Find where the given text appears and provide that cell's center as [x, y] coordinate. 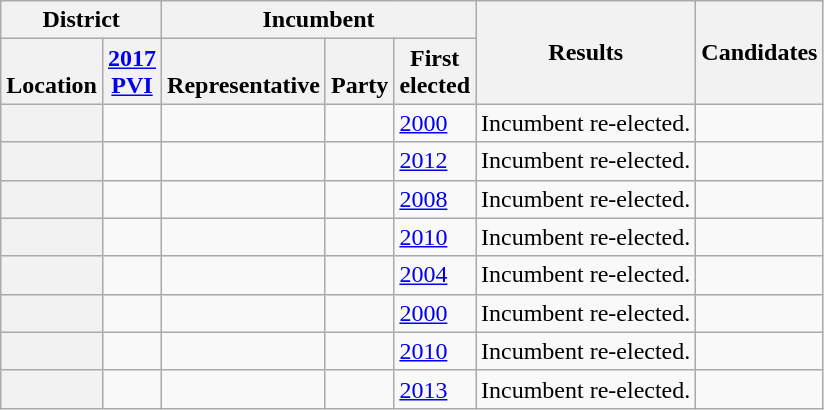
2008 [435, 199]
2012 [435, 161]
Results [586, 52]
District [82, 20]
2017PVI [132, 72]
Location [52, 72]
2004 [435, 275]
Incumbent [319, 20]
Firstelected [435, 72]
2013 [435, 389]
Party [359, 72]
Representative [244, 72]
Candidates [760, 52]
